Return the [X, Y] coordinate for the center point of the cell that contains the specified text.  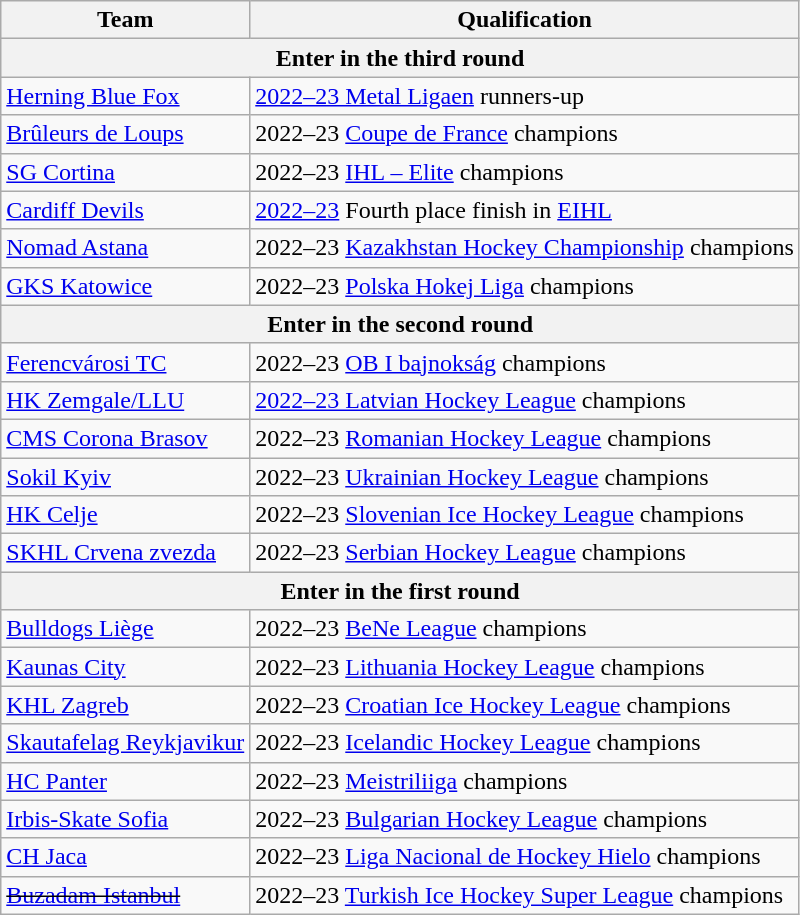
Cardiff Devils [126, 210]
2022–23 Metal Ligaen runners-up [525, 96]
SKHL Crvena zvezda [126, 553]
2022–23 Serbian Hockey League champions [525, 553]
Sokil Kyiv [126, 477]
2022–23 Romanian Hockey League champions [525, 438]
Enter in the third round [400, 58]
Skautafelag Reykjavikur [126, 743]
2022–23 Lithuania Hockey League champions [525, 667]
2022–23 Meistriliiga champions [525, 781]
Herning Blue Fox [126, 96]
Bulldogs Liège [126, 629]
GKS Katowice [126, 286]
Enter in the first round [400, 591]
CH Jaca [126, 857]
2022–23 BeNe League champions [525, 629]
2022–23 OB I bajnokság champions [525, 362]
Nomad Astana [126, 248]
2022–23 Liga Nacional de Hockey Hielo champions [525, 857]
Kaunas City [126, 667]
2022–23 Coupe de France champions [525, 134]
2022–23 Latvian Hockey League champions [525, 400]
2022–23 Fourth place finish in EIHL [525, 210]
2022–23 Bulgarian Hockey League champions [525, 819]
Brûleurs de Loups [126, 134]
HK Celje [126, 515]
Enter in the second round [400, 324]
KHL Zagreb [126, 705]
HC Panter [126, 781]
Buzadam Istanbul [126, 895]
2022–23 IHL – Elite champions [525, 172]
2022–23 Ukrainian Hockey League champions [525, 477]
Ferencvárosi TC [126, 362]
Team [126, 20]
Qualification [525, 20]
2022–23 Polska Hokej Liga champions [525, 286]
2022–23 Slovenian Ice Hockey League champions [525, 515]
SG Cortina [126, 172]
HK Zemgale/LLU [126, 400]
2022–23 Croatian Ice Hockey League champions [525, 705]
2022–23 Icelandic Hockey League champions [525, 743]
2022–23 Turkish Ice Hockey Super League champions [525, 895]
2022–23 Kazakhstan Hockey Championship champions [525, 248]
Irbis-Skate Sofia [126, 819]
CMS Corona Brasov [126, 438]
